Identify which cell holds the provided text, then report its [X, Y] central coordinate. 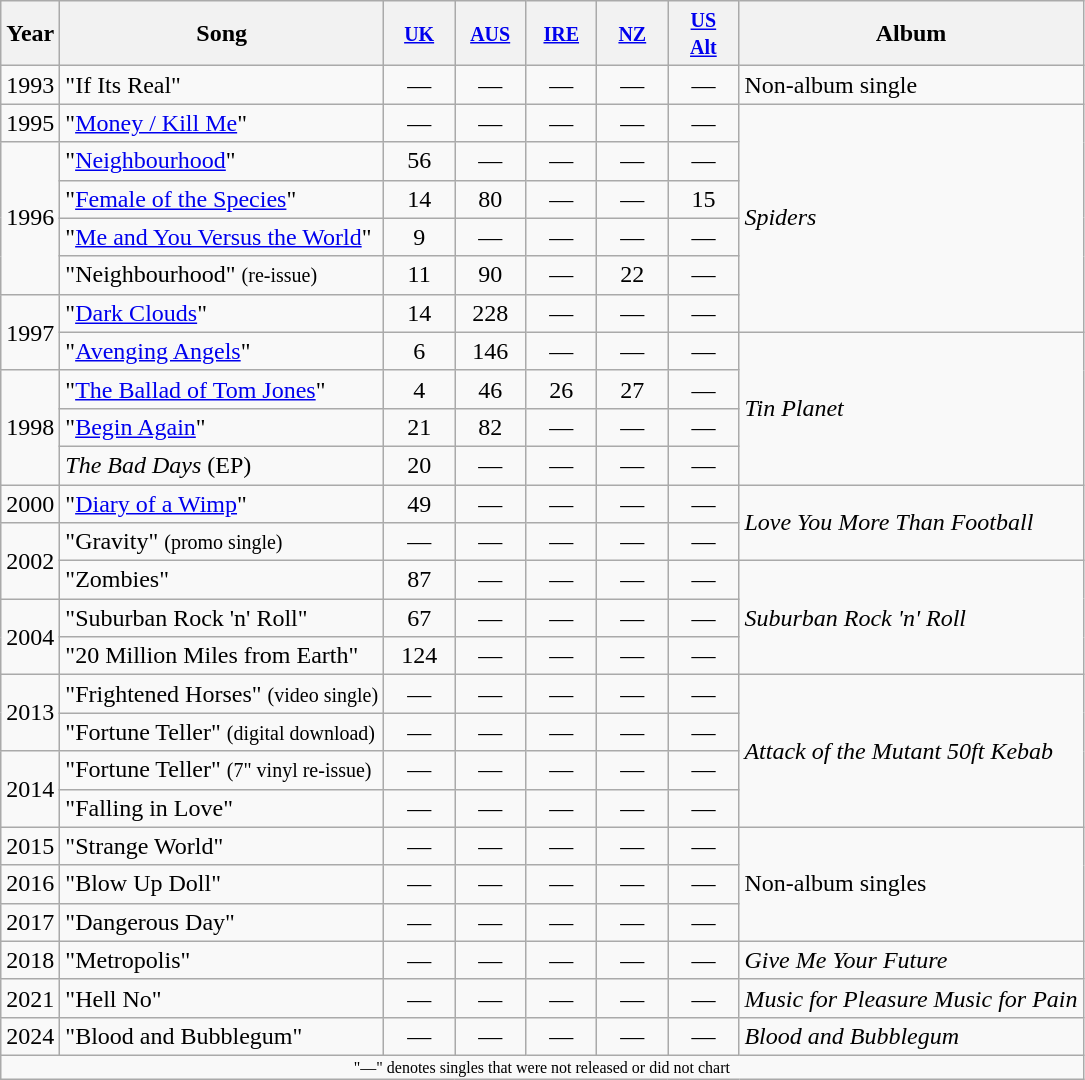
Album [911, 34]
56 [420, 161]
"20 Million Miles from Earth" [222, 656]
2017 [30, 922]
228 [490, 313]
The Bad Days (EP) [222, 465]
2002 [30, 561]
"Blow Up Doll" [222, 884]
Music for Pleasure Music for Pain [911, 998]
Suburban Rock 'n' Roll [911, 618]
"Neighbourhood" (re-issue) [222, 275]
AUS [490, 34]
"Zombies" [222, 580]
2004 [30, 637]
11 [420, 275]
"Suburban Rock 'n' Roll" [222, 618]
"If Its Real" [222, 85]
"Strange World" [222, 846]
22 [632, 275]
1996 [30, 218]
Year [30, 34]
2013 [30, 713]
UK [420, 34]
49 [420, 503]
"Hell No" [222, 998]
NZ [632, 34]
Tin Planet [911, 408]
"Me and You Versus the World" [222, 237]
"Metropolis" [222, 960]
124 [420, 656]
90 [490, 275]
Non-album single [911, 85]
"Blood and Bubblegum" [222, 1036]
"Dangerous Day" [222, 922]
6 [420, 351]
20 [420, 465]
"Diary of a Wimp" [222, 503]
"Begin Again" [222, 427]
Attack of the Mutant 50ft Kebab [911, 751]
146 [490, 351]
"Falling in Love" [222, 808]
IRE [562, 34]
"Dark Clouds" [222, 313]
Non-album singles [911, 884]
9 [420, 237]
Love You More Than Football [911, 522]
1995 [30, 123]
67 [420, 618]
Song [222, 34]
4 [420, 389]
2021 [30, 998]
2024 [30, 1036]
46 [490, 389]
"Neighbourhood" [222, 161]
2014 [30, 789]
2000 [30, 503]
Blood and Bubblegum [911, 1036]
USAlt [704, 34]
2015 [30, 846]
Give Me Your Future [911, 960]
1993 [30, 85]
"Female of the Species" [222, 199]
Spiders [911, 218]
80 [490, 199]
"Fortune Teller" (digital download) [222, 732]
"—" denotes singles that were not released or did not chart [542, 1067]
15 [704, 199]
"Fortune Teller" (7" vinyl re-issue) [222, 770]
2018 [30, 960]
2016 [30, 884]
26 [562, 389]
"The Ballad of Tom Jones" [222, 389]
21 [420, 427]
27 [632, 389]
1998 [30, 427]
1997 [30, 332]
"Frightened Horses" (video single) [222, 694]
"Gravity" (promo single) [222, 542]
82 [490, 427]
"Money / Kill Me" [222, 123]
"Avenging Angels" [222, 351]
87 [420, 580]
